Determine the [x, y] coordinate at the center of the cell enclosing the given text.  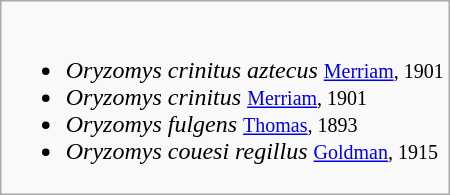
Oryzomys crinitus aztecus Merriam, 1901Oryzomys crinitus Merriam, 1901Oryzomys fulgens Thomas, 1893Oryzomys couesi regillus Goldman, 1915 [224, 98]
